From the cell containing the given text, extract its center point as (X, Y) coordinate. 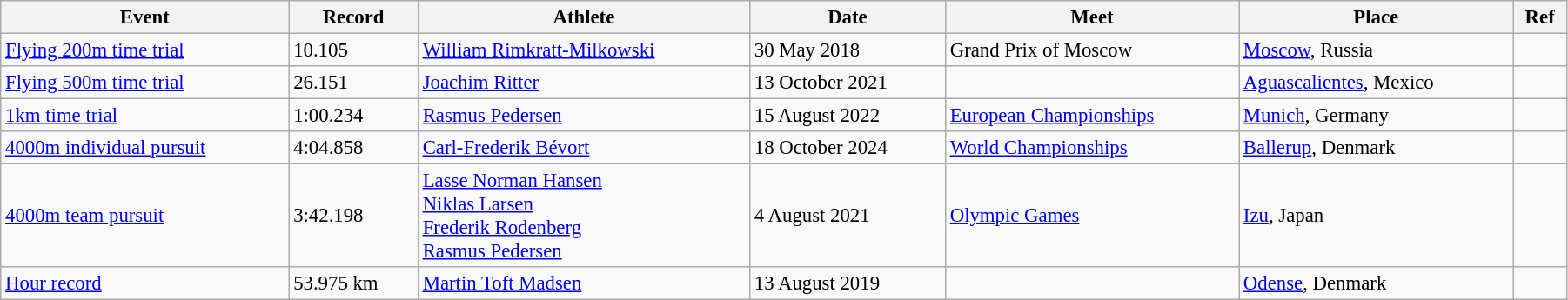
4000m team pursuit (144, 216)
Athlete (583, 17)
Moscow, Russia (1377, 50)
Olympic Games (1091, 216)
3:42.198 (353, 216)
Grand Prix of Moscow (1091, 50)
1km time trial (144, 116)
4 August 2021 (848, 216)
Flying 500m time trial (144, 83)
Lasse Norman HansenNiklas LarsenFrederik RodenbergRasmus Pedersen (583, 216)
18 October 2024 (848, 148)
Event (144, 17)
Munich, Germany (1377, 116)
1:00.234 (353, 116)
Rasmus Pedersen (583, 116)
Flying 200m time trial (144, 50)
Aguascalientes, Mexico (1377, 83)
Ballerup, Denmark (1377, 148)
15 August 2022 (848, 116)
Carl-Frederik Bévort (583, 148)
Record (353, 17)
4000m individual pursuit (144, 148)
26.151 (353, 83)
Izu, Japan (1377, 216)
13 October 2021 (848, 83)
Meet (1091, 17)
4:04.858 (353, 148)
Date (848, 17)
Place (1377, 17)
Joachim Ritter (583, 83)
30 May 2018 (848, 50)
Ref (1540, 17)
William Rimkratt-Milkowski (583, 50)
European Championships (1091, 116)
World Championships (1091, 148)
10.105 (353, 50)
